Provide the (X, Y) coordinate of the cell's center where the given text is located.  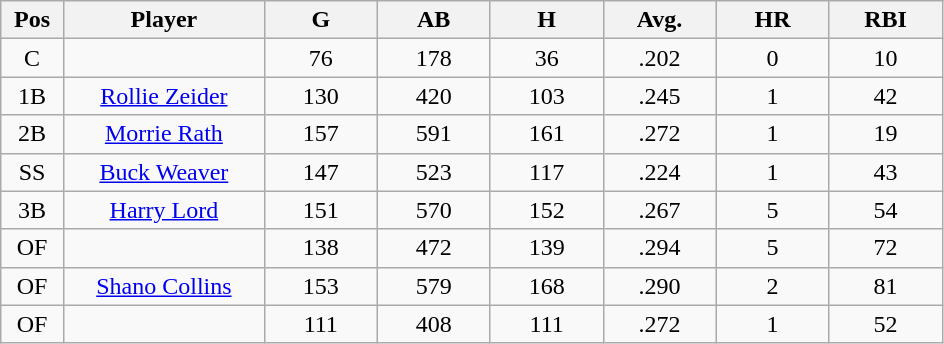
Harry Lord (164, 210)
178 (434, 58)
Avg. (660, 20)
10 (886, 58)
.290 (660, 286)
1B (32, 96)
72 (886, 248)
103 (546, 96)
591 (434, 134)
.224 (660, 172)
43 (886, 172)
.202 (660, 58)
.245 (660, 96)
36 (546, 58)
408 (434, 324)
2 (772, 286)
161 (546, 134)
152 (546, 210)
.294 (660, 248)
H (546, 20)
Pos (32, 20)
153 (320, 286)
570 (434, 210)
SS (32, 172)
168 (546, 286)
76 (320, 58)
HR (772, 20)
AB (434, 20)
420 (434, 96)
147 (320, 172)
Shano Collins (164, 286)
42 (886, 96)
117 (546, 172)
.267 (660, 210)
G (320, 20)
Rollie Zeider (164, 96)
RBI (886, 20)
3B (32, 210)
C (32, 58)
19 (886, 134)
54 (886, 210)
579 (434, 286)
81 (886, 286)
130 (320, 96)
2B (32, 134)
157 (320, 134)
Morrie Rath (164, 134)
139 (546, 248)
151 (320, 210)
472 (434, 248)
Buck Weaver (164, 172)
0 (772, 58)
52 (886, 324)
Player (164, 20)
138 (320, 248)
523 (434, 172)
